Identify which cell holds the provided text, then report its (X, Y) central coordinate. 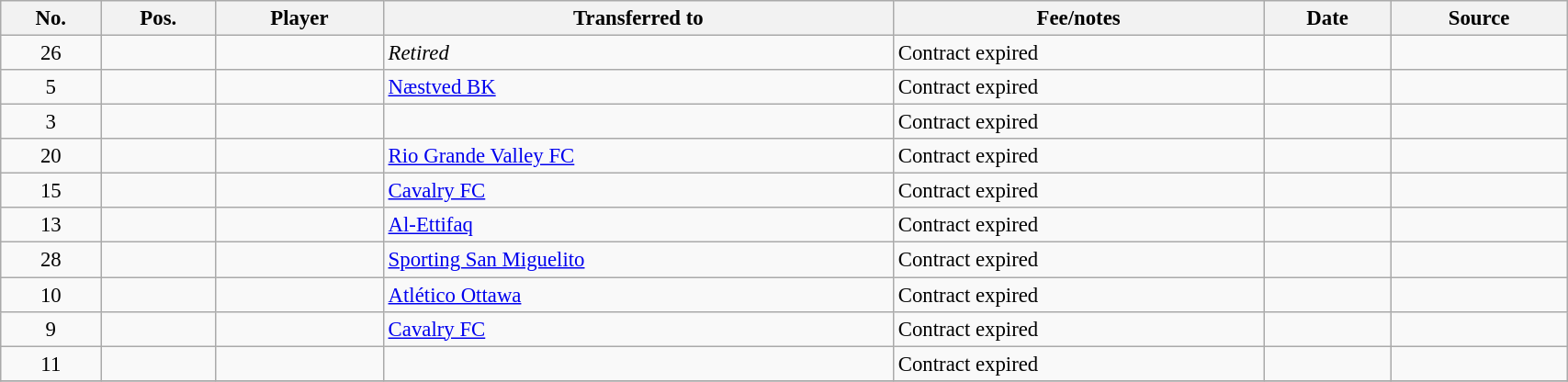
11 (51, 364)
20 (51, 156)
Fee/notes (1078, 18)
10 (51, 295)
Source (1479, 18)
Næstved BK (637, 87)
Date (1328, 18)
9 (51, 329)
13 (51, 225)
Rio Grande Valley FC (637, 156)
No. (51, 18)
3 (51, 122)
5 (51, 87)
28 (51, 260)
Retired (637, 53)
Pos. (158, 18)
Sporting San Miguelito (637, 260)
26 (51, 53)
Al-Ettifaq (637, 225)
Atlético Ottawa (637, 295)
15 (51, 191)
Transferred to (637, 18)
Player (299, 18)
